Find where the given text appears and provide that cell's center as (x, y) coordinate. 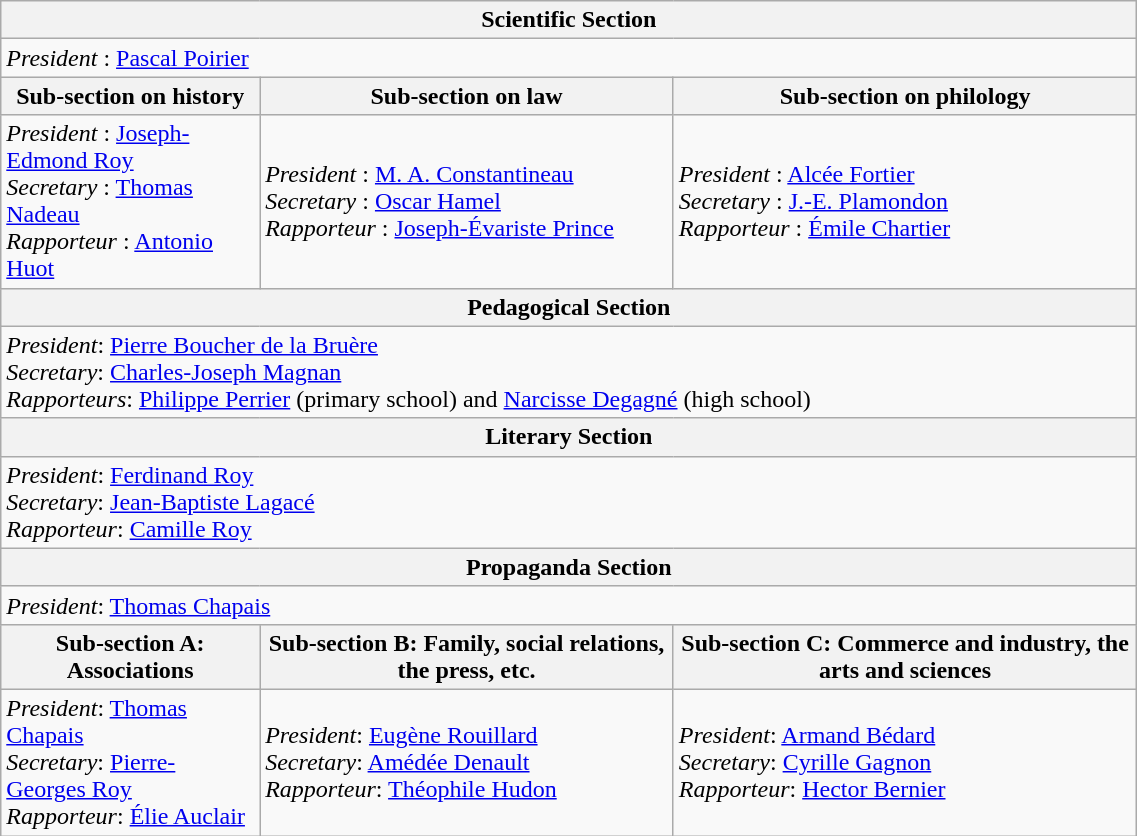
Scientific Section (569, 20)
Pedagogical Section (569, 307)
President: Armand Bédard Secretary: Cyrille Gagnon Rapporteur: Hector Bernier (905, 762)
Sub-section on philology (905, 96)
President : Joseph-Edmond Roy Secretary : Thomas Nadeau Rapporteur : Antonio Huot (130, 202)
Propaganda Section (569, 567)
President: Eugène Rouillard Secretary: Amédée Denault Rapporteur: Théophile Hudon (467, 762)
President : M. A. Constantineau Secretary : Oscar Hamel Rapporteur : Joseph-Évariste Prince (467, 202)
President: Thomas Chapais (569, 605)
Literary Section (569, 437)
President : Pascal Poirier (569, 58)
Sub-section A: Associations (130, 656)
President : Alcée Fortier Secretary : J.-E. Plamondon Rapporteur : Émile Chartier (905, 202)
Sub-section on history (130, 96)
President: Thomas Chapais Secretary: Pierre-Georges Roy Rapporteur: Élie Auclair (130, 762)
Sub-section C: Commerce and industry, the arts and sciences (905, 656)
Sub-section on law (467, 96)
Sub-section B: Family, social relations, the press, etc. (467, 656)
President: Ferdinand Roy Secretary: Jean-Baptiste Lagacé Rapporteur: Camille Roy (569, 502)
